Identify which cell holds the provided text, then report its (x, y) central coordinate. 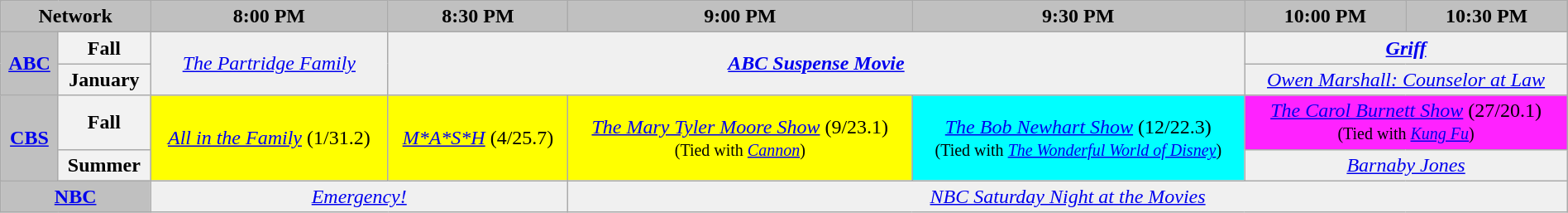
January (104, 80)
8:00 PM (270, 17)
9:30 PM (1078, 17)
9:00 PM (740, 17)
Barnaby Jones (1406, 165)
10:30 PM (1487, 17)
ABC (30, 64)
The Carol Burnett Show (27/20.1)(Tied with Kung Fu) (1406, 123)
The Bob Newhart Show (12/22.3)(Tied with The Wonderful World of Disney) (1078, 138)
Network (76, 17)
All in the Family (1/31.2) (270, 138)
Emergency! (359, 196)
The Partridge Family (270, 64)
CBS (30, 138)
ABC Suspense Movie (816, 64)
M*A*S*H (4/25.7) (478, 138)
The Mary Tyler Moore Show (9/23.1)(Tied with Cannon) (740, 138)
10:00 PM (1325, 17)
NBC Saturday Night at the Movies (1068, 196)
NBC (76, 196)
Griff (1406, 48)
Owen Marshall: Counselor at Law (1406, 80)
Summer (104, 165)
8:30 PM (478, 17)
